Capture the cell that displays the provided text and extract its (x, y) central coordinate. 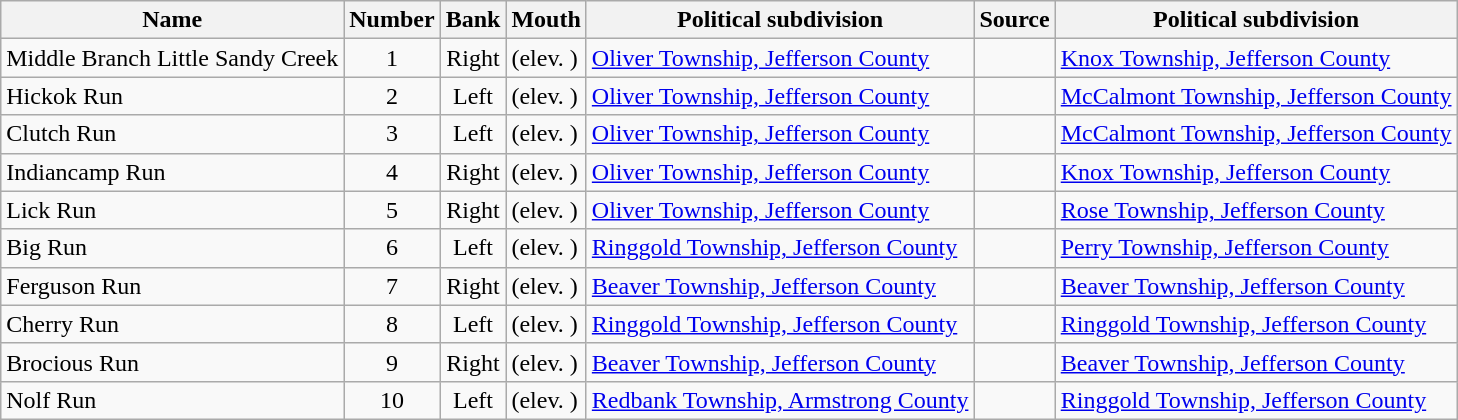
4 (392, 172)
Name (172, 20)
Perry Township, Jefferson County (1256, 248)
1 (392, 58)
8 (392, 324)
Redbank Township, Armstrong County (780, 400)
Ferguson Run (172, 286)
Mouth (546, 20)
Clutch Run (172, 134)
2 (392, 96)
Hickok Run (172, 96)
7 (392, 286)
Bank (473, 20)
Nolf Run (172, 400)
6 (392, 248)
Rose Township, Jefferson County (1256, 210)
Indiancamp Run (172, 172)
Middle Branch Little Sandy Creek (172, 58)
5 (392, 210)
Source (1014, 20)
9 (392, 362)
Number (392, 20)
Cherry Run (172, 324)
Brocious Run (172, 362)
Lick Run (172, 210)
3 (392, 134)
10 (392, 400)
Big Run (172, 248)
